Scan for the cell matching the given text and deliver its (x, y) coordinate at center. 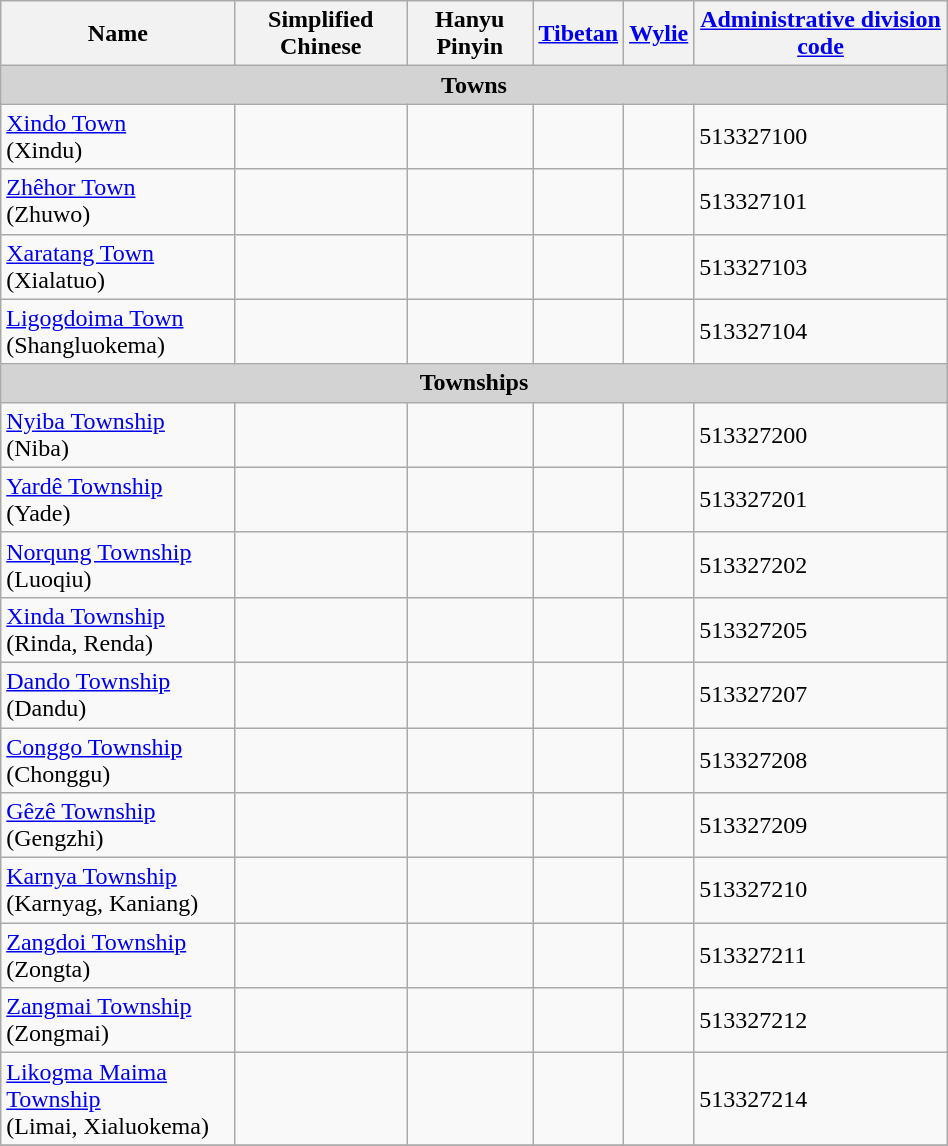
513327200 (820, 434)
Wylie (659, 34)
Xindo Town(Xindu) (118, 136)
513327202 (820, 564)
Dando Township(Dandu) (118, 694)
Zangdoi Township(Zongta) (118, 956)
513327209 (820, 826)
Gêzê Township(Gengzhi) (118, 826)
513327212 (820, 1020)
Simplified Chinese (321, 34)
513327214 (820, 1099)
Townships (474, 383)
513327104 (820, 332)
Tibetan (578, 34)
Ligogdoima Town(Shangluokema) (118, 332)
Xinda Township(Rinda, Renda) (118, 630)
Nyiba Township(Niba) (118, 434)
Conggo Township(Chonggu) (118, 760)
513327207 (820, 694)
513327201 (820, 500)
Xaratang Town(Xialatuo) (118, 266)
Administrative division code (820, 34)
Hanyu Pinyin (470, 34)
513327101 (820, 202)
513327205 (820, 630)
Yardê Township(Yade) (118, 500)
513327103 (820, 266)
Towns (474, 85)
Karnya Township(Karnyag, Kaniang) (118, 890)
Norqung Township(Luoqiu) (118, 564)
Likogma Maima Township(Limai, Xialuokema) (118, 1099)
513327208 (820, 760)
Zhêhor Town(Zhuwo) (118, 202)
513327210 (820, 890)
513327211 (820, 956)
Zangmai Township(Zongmai) (118, 1020)
513327100 (820, 136)
Name (118, 34)
